Capture the cell that displays the provided text and extract its [x, y] central coordinate. 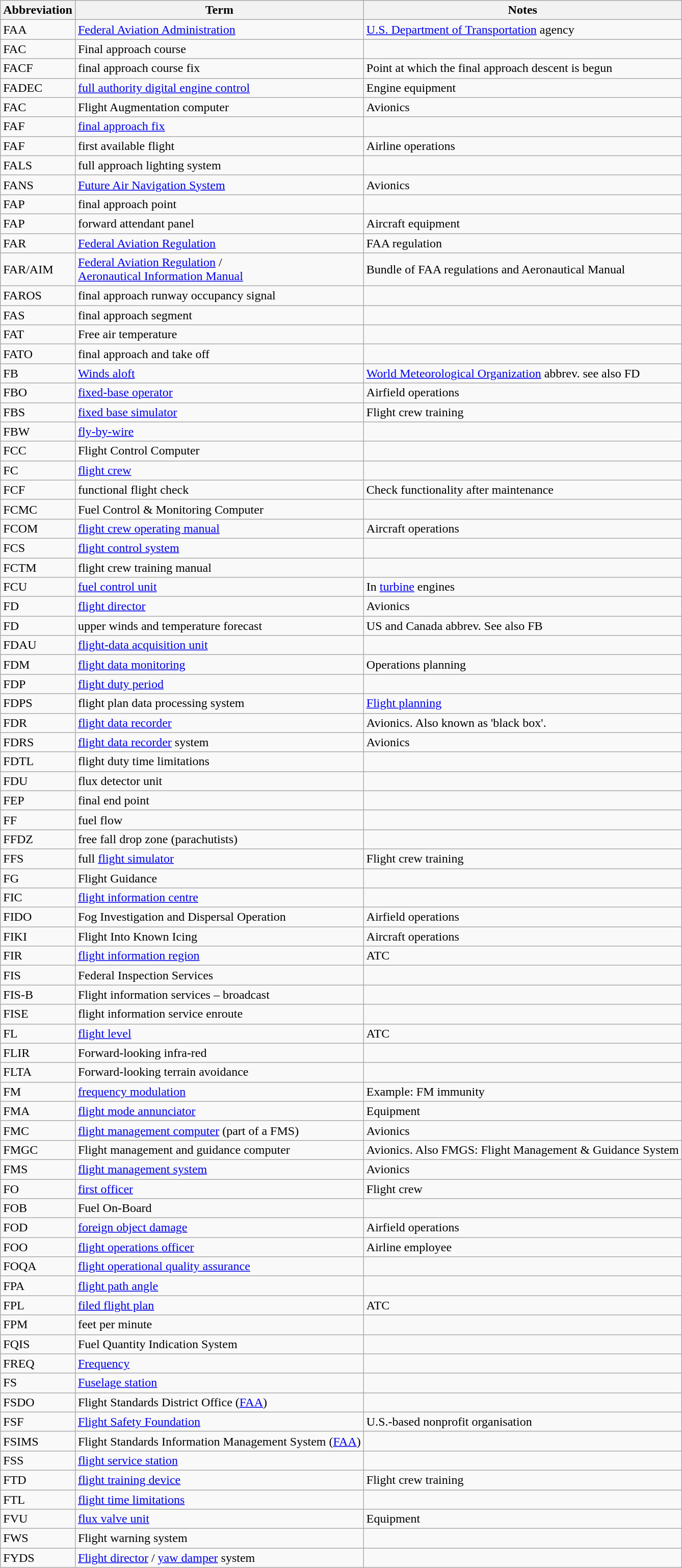
FAT [38, 335]
FAROS [38, 296]
FIC [38, 898]
Flight warning system [219, 1538]
U.S.-based nonprofit organisation [522, 1422]
flight training device [219, 1480]
FADEC [38, 88]
flight time limitations [219, 1499]
flight operational quality assurance [219, 1267]
U.S. Department of Transportation agency [522, 30]
FMA [38, 1111]
FDR [38, 723]
FO [38, 1189]
FDU [38, 781]
Flight planning [522, 703]
Forward-looking infra-red [219, 1053]
upper winds and temperature forecast [219, 626]
foreign object damage [219, 1228]
Example: FM immunity [522, 1092]
Flight Standards District Office (FAA) [219, 1402]
forward attendant panel [219, 223]
flight data recorder system [219, 742]
final end point [219, 800]
Bundle of FAA regulations and Aeronautical Manual [522, 269]
FOO [38, 1247]
FSDO [38, 1402]
FAR [38, 243]
FALS [38, 165]
final approach fix [219, 127]
Future Air Navigation System [219, 185]
fixed-base operator [219, 393]
Engine equipment [522, 88]
FMGC [38, 1150]
FVU [38, 1519]
FMS [38, 1169]
FTL [38, 1499]
FBO [38, 393]
Check functionality after maintenance [522, 490]
World Meteorological Organization abbrev. see also FD [522, 373]
Fuel On-Board [219, 1208]
Flight Standards Information Management System (FAA) [219, 1441]
FF [38, 820]
Federal Aviation Regulation /Aeronautical Information Manual [219, 269]
Winds aloft [219, 373]
flux detector unit [219, 781]
Fuselage station [219, 1383]
FLTA [38, 1072]
flight duty period [219, 684]
first available flight [219, 146]
functional flight check [219, 490]
first officer [219, 1189]
FREQ [38, 1363]
flight management system [219, 1169]
Flight management and guidance computer [219, 1150]
full authority digital engine control [219, 88]
Frequency [219, 1363]
flight operations officer [219, 1247]
FL [38, 1033]
FCF [38, 490]
FAR/AIM [38, 269]
FAA regulation [522, 243]
full approach lighting system [219, 165]
FANS [38, 185]
FFS [38, 858]
Avionics. Also FMGS: Flight Management & Guidance System [522, 1150]
full flight simulator [219, 858]
Aircraft equipment [522, 223]
Term [219, 10]
FIS-B [38, 995]
final approach point [219, 204]
Point at which the final approach descent is begun [522, 68]
FOB [38, 1208]
Airline operations [522, 146]
FC [38, 470]
flight information service enroute [219, 1014]
flight crew operating manual [219, 528]
flight plan data processing system [219, 703]
Flight Guidance [219, 878]
Airline employee [522, 1247]
Operations planning [522, 665]
FATO [38, 354]
FIR [38, 956]
Abbreviation [38, 10]
FSF [38, 1422]
FCMC [38, 509]
FDTL [38, 762]
final approach segment [219, 315]
FPL [38, 1305]
FDM [38, 665]
Flight Safety Foundation [219, 1422]
frequency modulation [219, 1092]
FDRS [38, 742]
FISE [38, 1014]
FCS [38, 548]
FTD [38, 1480]
fuel flow [219, 820]
Avionics. Also known as 'black box'. [522, 723]
FWS [38, 1538]
FIKI [38, 937]
Flight Control Computer [219, 451]
FPA [38, 1286]
flight duty time limitations [219, 762]
FBS [38, 412]
flight mode annunciator [219, 1111]
fly-by-wire [219, 432]
FCU [38, 587]
FYDS [38, 1558]
Fog Investigation and Dispersal Operation [219, 917]
Flight director / yaw damper system [219, 1558]
flight service station [219, 1460]
In turbine engines [522, 587]
flight data monitoring [219, 665]
flight path angle [219, 1286]
flight crew training manual [219, 568]
FOQA [38, 1267]
FCOM [38, 528]
Flight information services – broadcast [219, 995]
FQIS [38, 1344]
fixed base simulator [219, 412]
US and Canada abbrev. See also FB [522, 626]
FG [38, 878]
FAA [38, 30]
final approach and take off [219, 354]
Flight Augmentation computer [219, 107]
flight-data acquisition unit [219, 645]
Flight Into Known Icing [219, 937]
FIS [38, 975]
FPM [38, 1325]
flight data recorder [219, 723]
flight information centre [219, 898]
Final approach course [219, 49]
Notes [522, 10]
FB [38, 373]
FACF [38, 68]
FDAU [38, 645]
FEP [38, 800]
FIDO [38, 917]
final approach course fix [219, 68]
FFDZ [38, 839]
filed flight plan [219, 1305]
flight control system [219, 548]
flight level [219, 1033]
flux valve unit [219, 1519]
feet per minute [219, 1325]
Federal Aviation Regulation [219, 243]
FSIMS [38, 1441]
FDPS [38, 703]
FMC [38, 1130]
FOD [38, 1228]
Fuel Quantity Indication System [219, 1344]
final approach runway occupancy signal [219, 296]
flight information region [219, 956]
fuel control unit [219, 587]
Fuel Control & Monitoring Computer [219, 509]
flight management computer (part of a FMS) [219, 1130]
FSS [38, 1460]
Flight crew [522, 1189]
free fall drop zone (parachutists) [219, 839]
FAS [38, 315]
flight director [219, 606]
FS [38, 1383]
Federal Inspection Services [219, 975]
Federal Aviation Administration [219, 30]
FCTM [38, 568]
Free air temperature [219, 335]
flight crew [219, 470]
FM [38, 1092]
FDP [38, 684]
FCC [38, 451]
FLIR [38, 1053]
FBW [38, 432]
Forward-looking terrain avoidance [219, 1072]
